Output the (X, Y) coordinate of the center of the cell containing the given text.  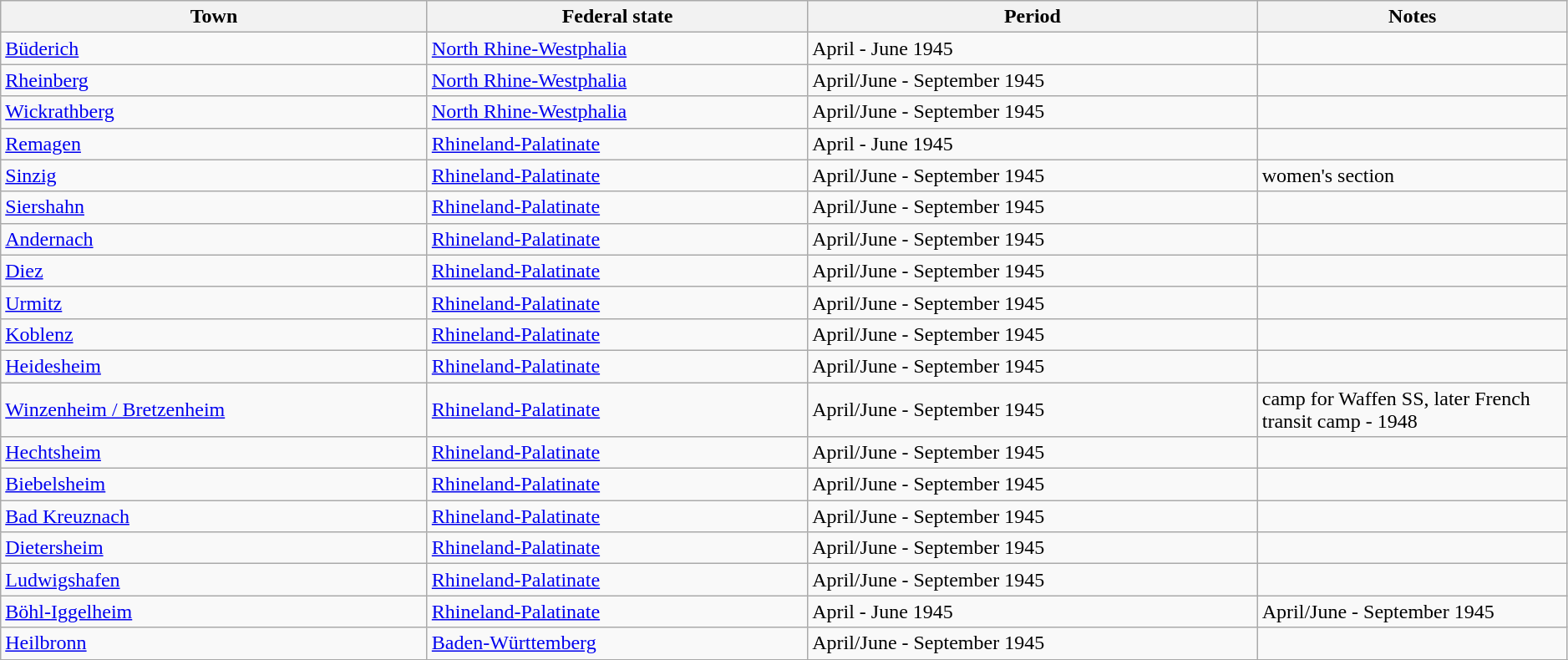
Baden-Württemberg (617, 643)
Büderich (214, 48)
women's section (1412, 175)
Diez (214, 271)
Remagen (214, 144)
Andernach (214, 239)
Heilbronn (214, 643)
Notes (1412, 17)
Ludwigshafen (214, 580)
Federal state (617, 17)
Rheinberg (214, 80)
camp for Waffen SS, later French transit camp - 1948 (1412, 409)
Urmitz (214, 302)
Böhl-Iggelheim (214, 612)
Hechtsheim (214, 453)
Biebelsheim (214, 485)
Koblenz (214, 334)
Winzenheim / Bretzenheim (214, 409)
Siershahn (214, 207)
Period (1033, 17)
Bad Kreuznach (214, 516)
Heidesheim (214, 366)
Town (214, 17)
Wickrathberg (214, 112)
Dietersheim (214, 548)
Sinzig (214, 175)
